Detect which cell encompasses the target text, then output its [x, y] center coordinate. 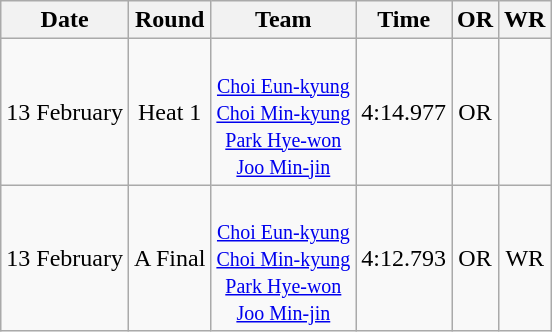
Team [284, 20]
4:14.977 [404, 112]
Round [169, 20]
A Final [169, 258]
Time [404, 20]
4:12.793 [404, 258]
Date [65, 20]
Heat 1 [169, 112]
